Determine the (X, Y) coordinate at the center of the cell enclosing the given text.  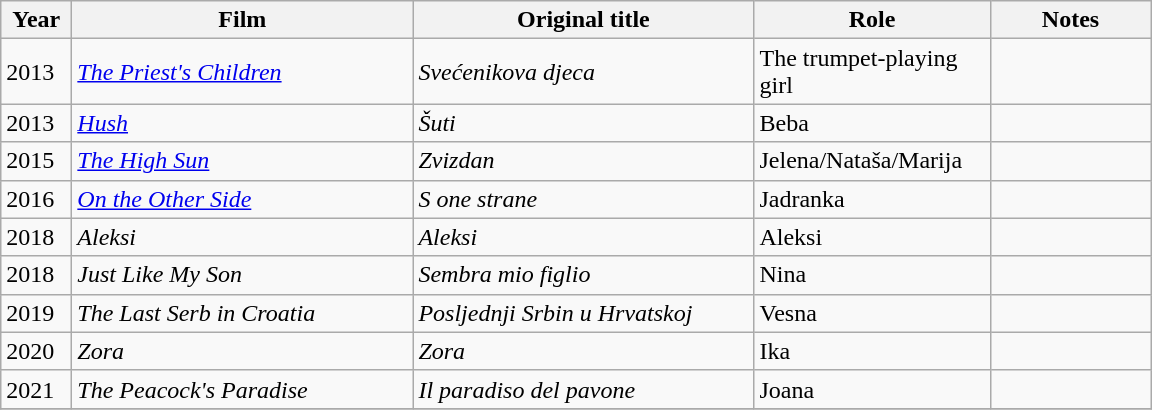
Sembra mio figlio (584, 275)
2015 (36, 161)
The High Sun (242, 161)
Šuti (584, 123)
Nina (872, 275)
2016 (36, 199)
Svećenikova djeca (584, 72)
Zvizdan (584, 161)
Jelena/Nataša/Marija (872, 161)
S one strane (584, 199)
Hush (242, 123)
Joana (872, 389)
Ika (872, 351)
Year (36, 20)
On the Other Side (242, 199)
Posljednji Srbin u Hrvatskoj (584, 313)
Original title (584, 20)
Beba (872, 123)
2021 (36, 389)
The trumpet-playing girl (872, 72)
Jadranka (872, 199)
The Peacock's Paradise (242, 389)
Just Like My Son (242, 275)
2019 (36, 313)
Role (872, 20)
The Priest's Children (242, 72)
Notes (1070, 20)
Vesna (872, 313)
The Last Serb in Croatia (242, 313)
2020 (36, 351)
Film (242, 20)
Il paradiso del pavone (584, 389)
